Provide the [X, Y] coordinate of the cell's center where the given text is located.  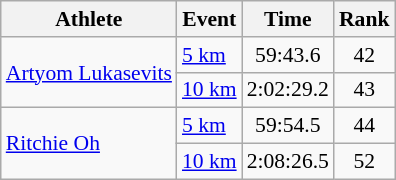
2:02:29.2 [288, 90]
Artyom Lukasevits [89, 72]
2:08:26.5 [288, 162]
59:43.6 [288, 55]
43 [364, 90]
Time [288, 19]
Athlete [89, 19]
59:54.5 [288, 126]
Event [210, 19]
Ritchie Oh [89, 144]
44 [364, 126]
Rank [364, 19]
52 [364, 162]
42 [364, 55]
